Extract the (X, Y) coordinate from the center of the cell holding the provided text.  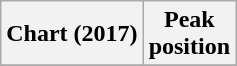
Peakposition (189, 34)
Chart (2017) (72, 34)
